For the text-containing cell, return its midpoint in [X, Y] coordinate format. 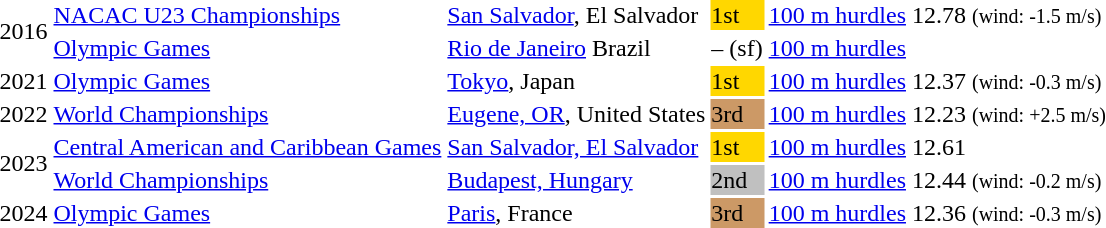
Eugene, OR, United States [576, 114]
Rio de Janeiro Brazil [576, 48]
NACAC U23 Championships [248, 15]
12.23 [938, 114]
Central American and Caribbean Games [248, 147]
12.61 [938, 147]
12.37 [938, 81]
Budapest, Hungary [576, 180]
12.44 [938, 180]
12.78 [938, 15]
2nd [737, 180]
– (sf) [737, 48]
Tokyo, Japan [576, 81]
Paris, France [576, 213]
12.36 [938, 213]
